Provide the (x, y) coordinate of the cell's center where the given text is located.  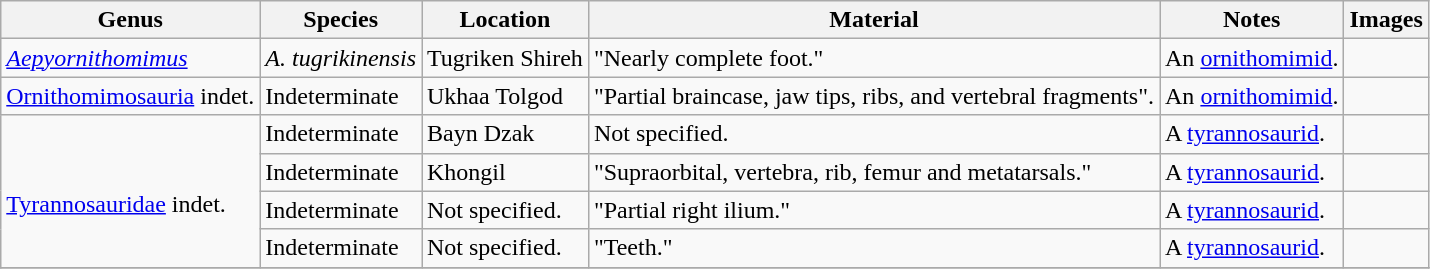
Location (506, 20)
Tyrannosauridae indet. (130, 191)
Khongil (506, 172)
A. tugrikinensis (341, 58)
Ukhaa Tolgod (506, 96)
Notes (1252, 20)
"Teeth." (874, 248)
"Partial braincase, jaw tips, ribs, and vertebral fragments". (874, 96)
Material (874, 20)
"Nearly complete foot." (874, 58)
Images (1386, 20)
Tugriken Shireh (506, 58)
Species (341, 20)
Genus (130, 20)
Aepyornithomimus (130, 58)
"Supraorbital, vertebra, rib, femur and metatarsals." (874, 172)
Bayn Dzak (506, 134)
"Partial right ilium." (874, 210)
Ornithomimosauria indet. (130, 96)
